Find where the given text appears and provide that cell's center as [x, y] coordinate. 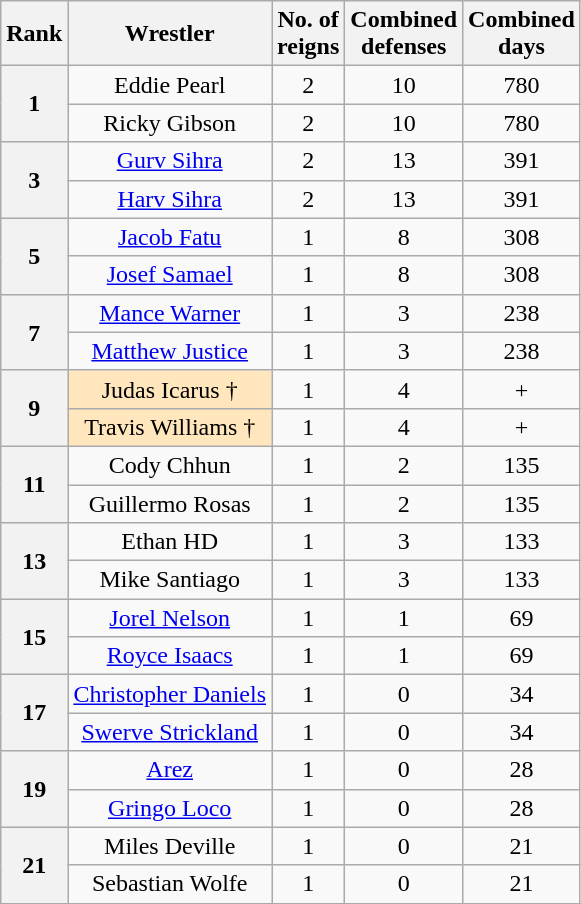
Christopher Daniels [170, 694]
Combineddays [522, 34]
Judas Icarus † [170, 389]
Gringo Loco [170, 808]
15 [34, 637]
Jorel Nelson [170, 618]
Mance Warner [170, 313]
11 [34, 484]
Matthew Justice [170, 351]
Gurv Sihra [170, 161]
5 [34, 256]
Sebastian Wolfe [170, 884]
Wrestler [170, 34]
Travis Williams † [170, 427]
9 [34, 408]
Combineddefenses [404, 34]
Eddie Pearl [170, 85]
Josef Samael [170, 275]
Ethan HD [170, 542]
Swerve Strickland [170, 732]
Harv Sihra [170, 199]
19 [34, 789]
Royce Isaacs [170, 656]
17 [34, 713]
Jacob Fatu [170, 237]
Cody Chhun [170, 465]
Ricky Gibson [170, 123]
Rank [34, 34]
No. ofreigns [308, 34]
Guillermo Rosas [170, 503]
7 [34, 332]
Mike Santiago [170, 580]
Arez [170, 770]
Miles Deville [170, 846]
